For the text-containing cell, return its midpoint in (x, y) coordinate format. 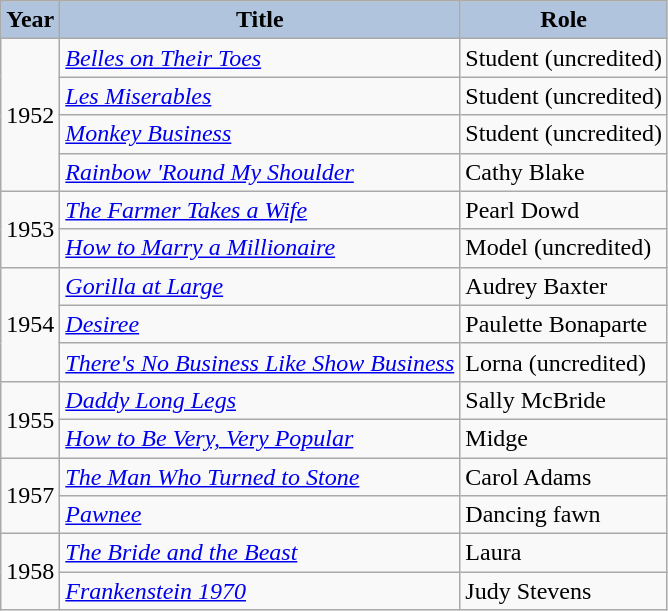
Lorna (uncredited) (564, 362)
Role (564, 20)
1953 (30, 229)
Les Miserables (260, 96)
Cathy Blake (564, 172)
Carol Adams (564, 477)
Gorilla at Large (260, 286)
Dancing fawn (564, 515)
Monkey Business (260, 134)
Judy Stevens (564, 591)
There's No Business Like Show Business (260, 362)
Sally McBride (564, 400)
Title (260, 20)
Frankenstein 1970 (260, 591)
How to Be Very, Very Popular (260, 438)
1957 (30, 496)
1952 (30, 115)
Midge (564, 438)
Paulette Bonaparte (564, 324)
1955 (30, 419)
Model (uncredited) (564, 248)
The Man Who Turned to Stone (260, 477)
Rainbow 'Round My Shoulder (260, 172)
Laura (564, 553)
Belles on Their Toes (260, 58)
Desiree (260, 324)
Daddy Long Legs (260, 400)
Pearl Dowd (564, 210)
The Farmer Takes a Wife (260, 210)
Audrey Baxter (564, 286)
1958 (30, 572)
Year (30, 20)
The Bride and the Beast (260, 553)
How to Marry a Millionaire (260, 248)
Pawnee (260, 515)
1954 (30, 324)
